Scan for the cell matching the given text and deliver its [X, Y] coordinate at center. 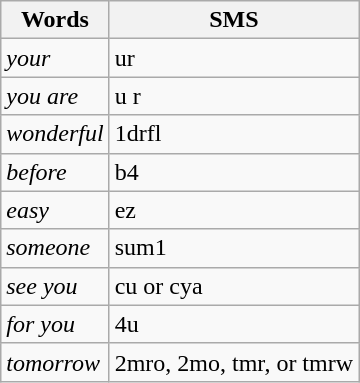
2mro, 2mo, tmr, or tmrw [234, 362]
before [55, 172]
your [55, 58]
see you [55, 286]
easy [55, 210]
tomorrow [55, 362]
Words [55, 20]
ur [234, 58]
wonderful [55, 134]
1drfl [234, 134]
SMS [234, 20]
you are [55, 96]
for you [55, 324]
u r [234, 96]
someone [55, 248]
sum1 [234, 248]
b4 [234, 172]
ez [234, 210]
cu or cya [234, 286]
4u [234, 324]
